Pinpoint the cell where the given text exists, returning its [X, Y] midpoint coordinate. 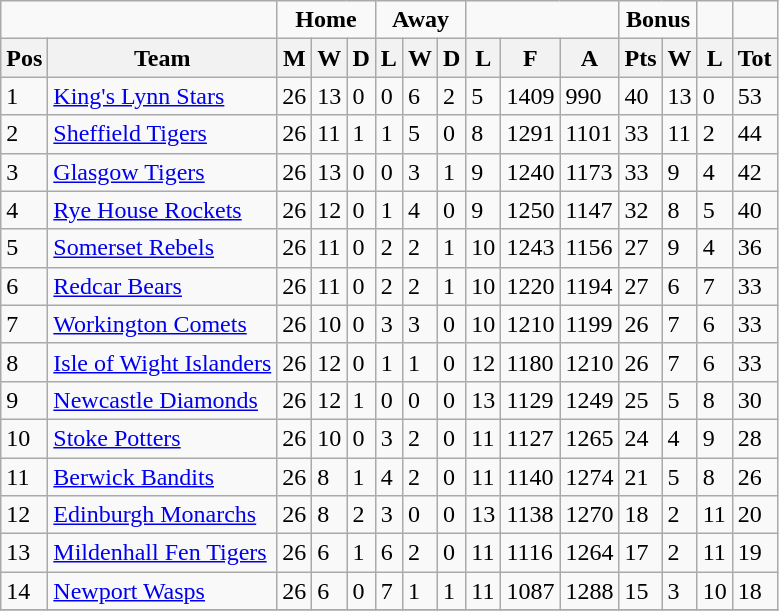
28 [754, 438]
36 [754, 248]
M [294, 58]
1129 [530, 400]
Glasgow Tigers [162, 172]
F [530, 58]
1240 [530, 172]
Away [420, 20]
1264 [590, 553]
53 [754, 96]
Somerset Rebels [162, 248]
Tot [754, 58]
Pts [640, 58]
1274 [590, 477]
Sheffield Tigers [162, 134]
1087 [530, 591]
1199 [590, 324]
1147 [590, 210]
1156 [590, 248]
24 [640, 438]
42 [754, 172]
17 [640, 553]
19 [754, 553]
King's Lynn Stars [162, 96]
Redcar Bears [162, 286]
1291 [530, 134]
1270 [590, 515]
44 [754, 134]
Rye House Rockets [162, 210]
Newcastle Diamonds [162, 400]
Workington Comets [162, 324]
1180 [530, 362]
A [590, 58]
Berwick Bandits [162, 477]
30 [754, 400]
32 [640, 210]
1101 [590, 134]
990 [590, 96]
1116 [530, 553]
Home [326, 20]
15 [640, 591]
1138 [530, 515]
1220 [530, 286]
Pos [24, 58]
Bonus [658, 20]
1265 [590, 438]
21 [640, 477]
Stoke Potters [162, 438]
1250 [530, 210]
Mildenhall Fen Tigers [162, 553]
1127 [530, 438]
14 [24, 591]
1194 [590, 286]
1249 [590, 400]
1409 [530, 96]
Edinburgh Monarchs [162, 515]
1173 [590, 172]
20 [754, 515]
25 [640, 400]
Newport Wasps [162, 591]
1288 [590, 591]
Isle of Wight Islanders [162, 362]
1140 [530, 477]
Team [162, 58]
1243 [530, 248]
